Pinpoint the cell where the given text exists, returning its (x, y) midpoint coordinate. 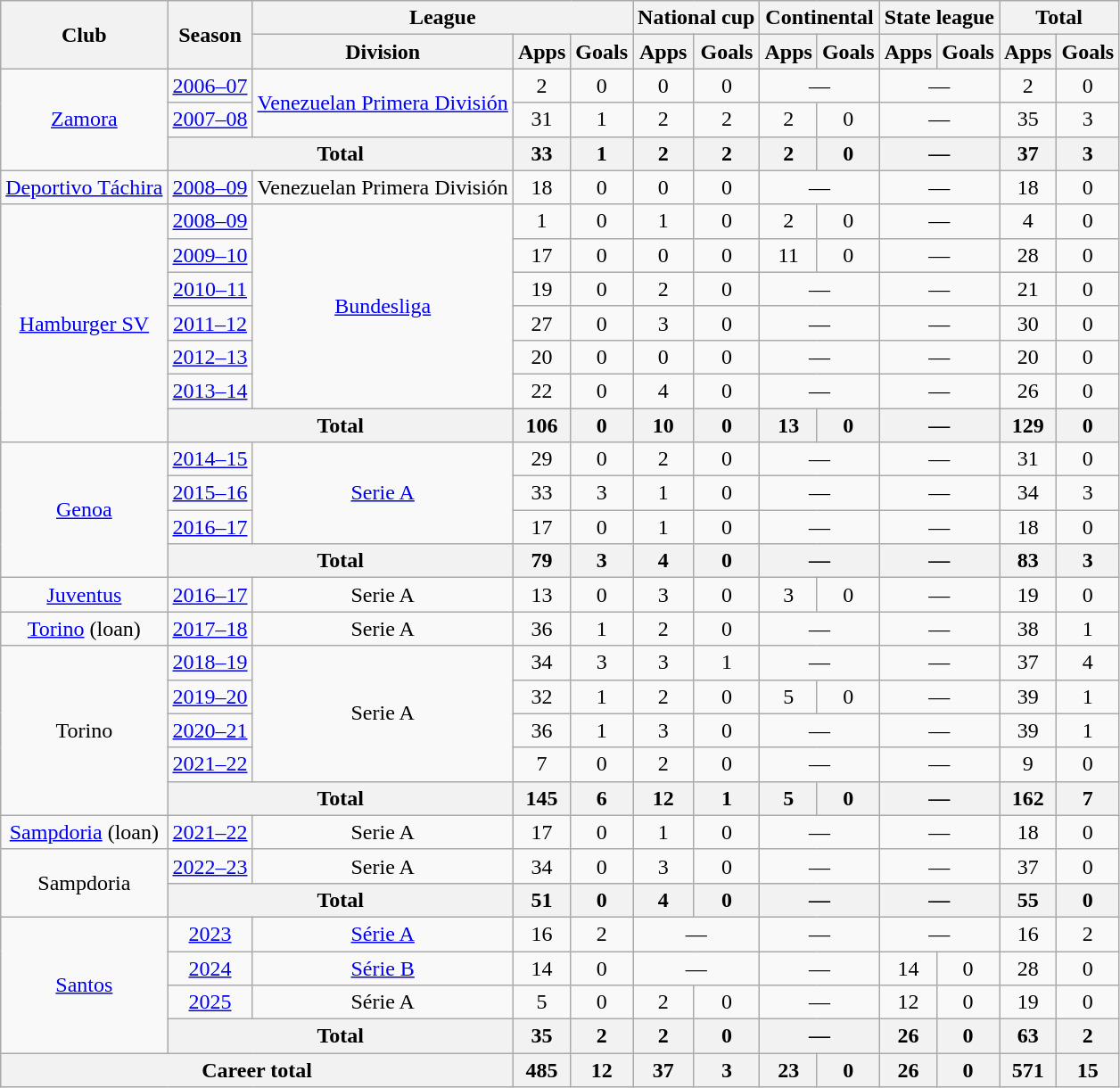
2018–19 (210, 663)
State league (939, 18)
2012–13 (210, 357)
9 (1027, 764)
571 (1027, 1070)
83 (1027, 561)
Genoa (84, 510)
22 (541, 391)
2015–16 (210, 493)
Hamburger SV (84, 323)
National cup (696, 18)
29 (541, 459)
10 (663, 425)
Sampdoria (loan) (84, 832)
Sampdoria (84, 883)
2014–15 (210, 459)
Zamora (84, 120)
Career total (257, 1070)
106 (541, 425)
2010–11 (210, 289)
Torino (84, 730)
Season (210, 35)
Continental (819, 18)
Bundesliga (383, 306)
2019–20 (210, 696)
79 (541, 561)
2025 (210, 1002)
Torino (loan) (84, 629)
2022–23 (210, 866)
55 (1027, 900)
162 (1027, 798)
Juventus (84, 595)
2009–10 (210, 255)
2023 (210, 934)
2017–18 (210, 629)
2006–07 (210, 86)
21 (1027, 289)
2007–08 (210, 120)
Division (383, 52)
129 (1027, 425)
League (442, 18)
Santos (84, 985)
6 (602, 798)
2024 (210, 968)
145 (541, 798)
38 (1027, 629)
2020–21 (210, 730)
15 (1088, 1070)
11 (788, 255)
2011–12 (210, 323)
Série B (383, 968)
2013–14 (210, 391)
Deportivo Táchira (84, 187)
63 (1027, 1036)
485 (541, 1070)
30 (1027, 323)
51 (541, 900)
32 (541, 696)
23 (788, 1070)
27 (541, 323)
Club (84, 35)
